Detect which cell encompasses the target text, then output its [X, Y] center coordinate. 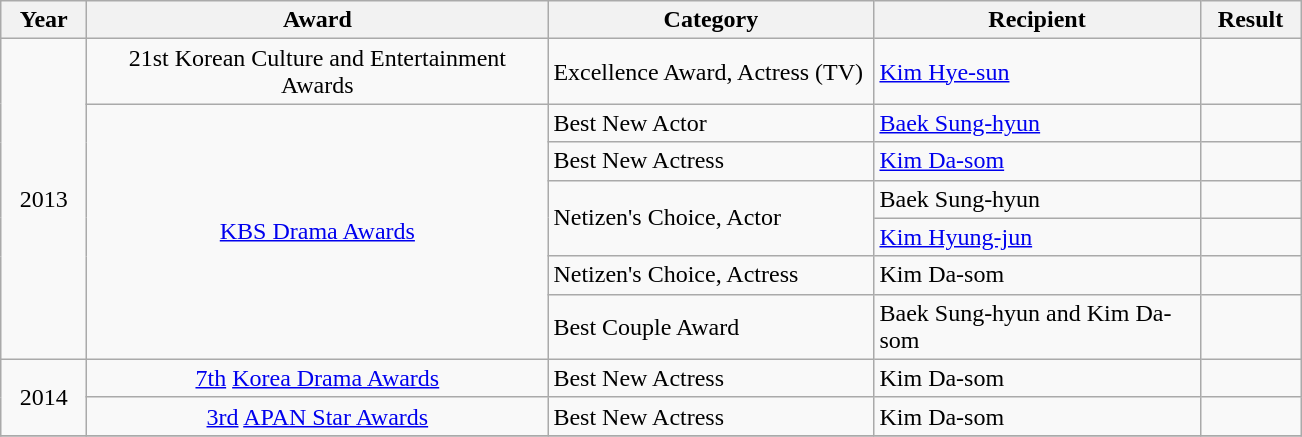
Award [318, 20]
Best New Actor [711, 123]
3rd APAN Star Awards [318, 416]
Result [1250, 20]
Category [711, 20]
Recipient [1037, 20]
21st Korean Culture and Entertainment Awards [318, 72]
KBS Drama Awards [318, 232]
Kim Hye-sun [1037, 72]
Excellence Award, Actress (TV) [711, 72]
7th Korea Drama Awards [318, 378]
2013 [44, 199]
Baek Sung-hyun and Kim Da-som [1037, 326]
Netizen's Choice, Actor [711, 218]
Kim Hyung-jun [1037, 237]
Best Couple Award [711, 326]
2014 [44, 397]
Netizen's Choice, Actress [711, 275]
Year [44, 20]
